Capture the cell that displays the provided text and extract its (X, Y) central coordinate. 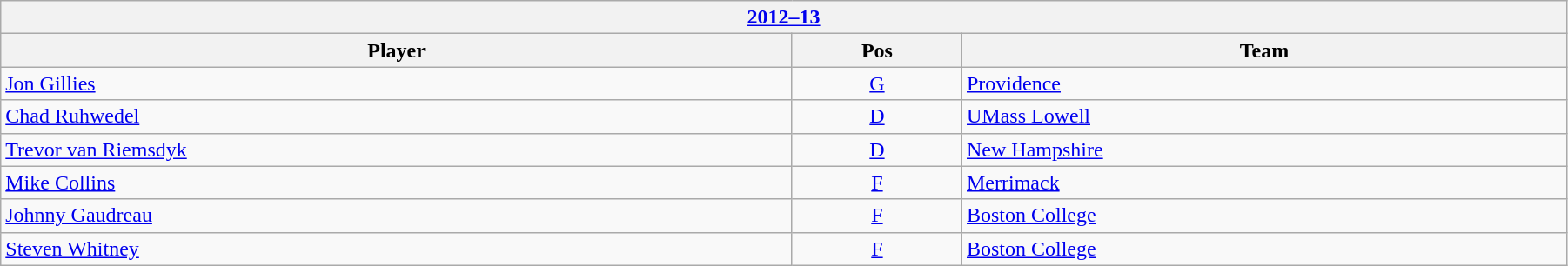
Chad Ruhwedel (397, 116)
New Hampshire (1263, 150)
UMass Lowell (1263, 116)
Jon Gillies (397, 83)
G (877, 83)
Mike Collins (397, 183)
Pos (877, 50)
Providence (1263, 83)
Merrimack (1263, 183)
Trevor van Riemsdyk (397, 150)
Player (397, 50)
Team (1263, 50)
Johnny Gaudreau (397, 216)
Steven Whitney (397, 249)
2012–13 (784, 17)
